Search for the cell housing the specified text and yield its (x, y) center coordinate. 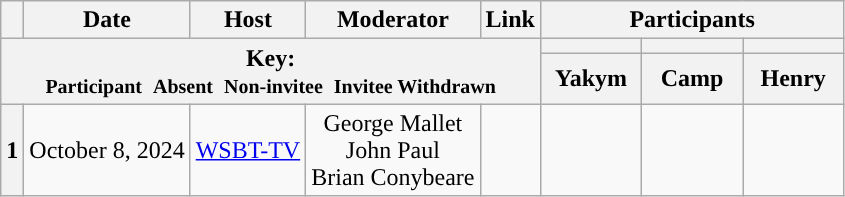
Yakym (590, 78)
Host (248, 20)
1 (12, 150)
Participants (692, 20)
George MalletJohn PaulBrian Conybeare (393, 150)
Moderator (393, 20)
WSBT-TV (248, 150)
Key: Participant Absent Non-invitee Invitee Withdrawn (271, 72)
October 8, 2024 (107, 150)
Link (510, 20)
Henry (794, 78)
Date (107, 20)
Camp (692, 78)
